Identify which cell holds the provided text, then report its (X, Y) central coordinate. 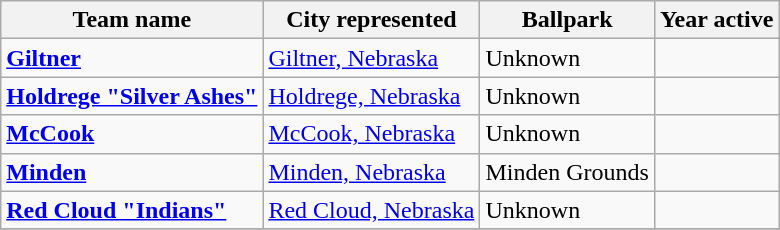
Minden (132, 172)
Giltner, Nebraska (372, 58)
Ballpark (567, 20)
Minden, Nebraska (372, 172)
Holdrege, Nebraska (372, 96)
Team name (132, 20)
Red Cloud "Indians" (132, 210)
Red Cloud, Nebraska (372, 210)
Year active (716, 20)
Giltner (132, 58)
McCook (132, 134)
Holdrege "Silver Ashes" (132, 96)
City represented (372, 20)
Minden Grounds (567, 172)
McCook, Nebraska (372, 134)
